Search for the cell housing the specified text and yield its (X, Y) center coordinate. 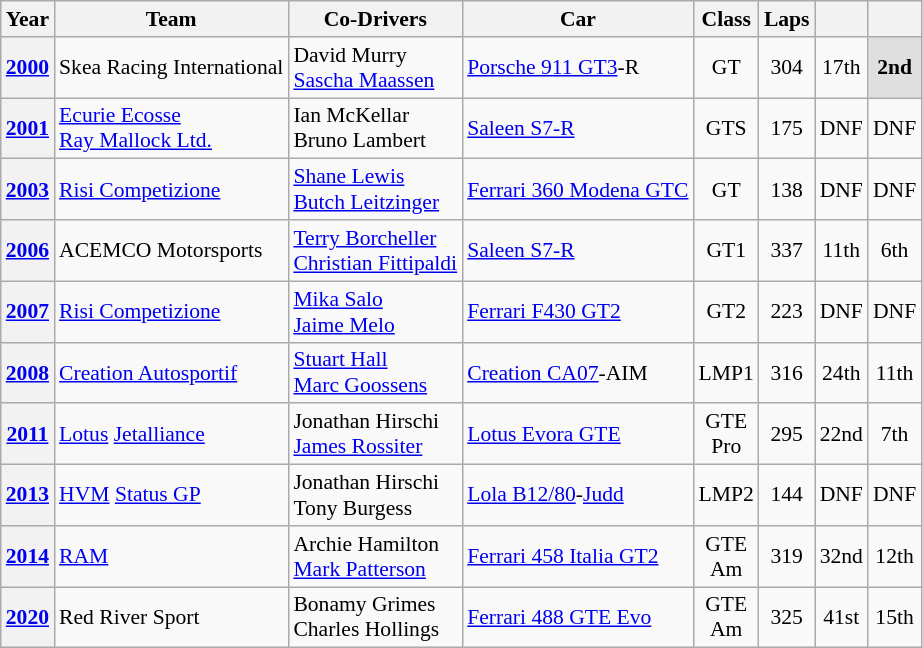
24th (842, 372)
Shane Lewis Butch Leitzinger (375, 190)
2001 (28, 128)
175 (787, 128)
LMP2 (726, 496)
Terry Borcheller Christian Fittipaldi (375, 250)
2006 (28, 250)
Lotus Evora GTE (578, 434)
Ian McKellar Bruno Lambert (375, 128)
GTS (726, 128)
Ferrari 360 Modena GTC (578, 190)
Year (28, 19)
GT1 (726, 250)
12th (894, 556)
GT2 (726, 312)
2008 (28, 372)
Lotus Jetalliance (171, 434)
Laps (787, 19)
144 (787, 496)
RAM (171, 556)
295 (787, 434)
Archie Hamilton Mark Patterson (375, 556)
337 (787, 250)
ACEMCO Motorsports (171, 250)
316 (787, 372)
Ferrari 488 GTE Evo (578, 618)
138 (787, 190)
Mika Salo Jaime Melo (375, 312)
Ecurie Ecosse Ray Mallock Ltd. (171, 128)
2013 (28, 496)
304 (787, 68)
6th (894, 250)
LMP1 (726, 372)
Creation CA07-AIM (578, 372)
GTEPro (726, 434)
HVM Status GP (171, 496)
32nd (842, 556)
41st (842, 618)
2014 (28, 556)
Ferrari 458 Italia GT2 (578, 556)
Jonathan Hirschi Tony Burgess (375, 496)
7th (894, 434)
Class (726, 19)
Stuart Hall Marc Goossens (375, 372)
Skea Racing International (171, 68)
Lola B12/80-Judd (578, 496)
Team (171, 19)
2007 (28, 312)
Ferrari F430 GT2 (578, 312)
2011 (28, 434)
Porsche 911 GT3-R (578, 68)
Car (578, 19)
2020 (28, 618)
15th (894, 618)
Red River Sport (171, 618)
2000 (28, 68)
223 (787, 312)
Creation Autosportif (171, 372)
Co-Drivers (375, 19)
2nd (894, 68)
17th (842, 68)
David Murry Sascha Maassen (375, 68)
22nd (842, 434)
325 (787, 618)
319 (787, 556)
2003 (28, 190)
Bonamy Grimes Charles Hollings (375, 618)
Jonathan Hirschi James Rossiter (375, 434)
